Locate the cell with the specified text and output its (X, Y) center coordinate. 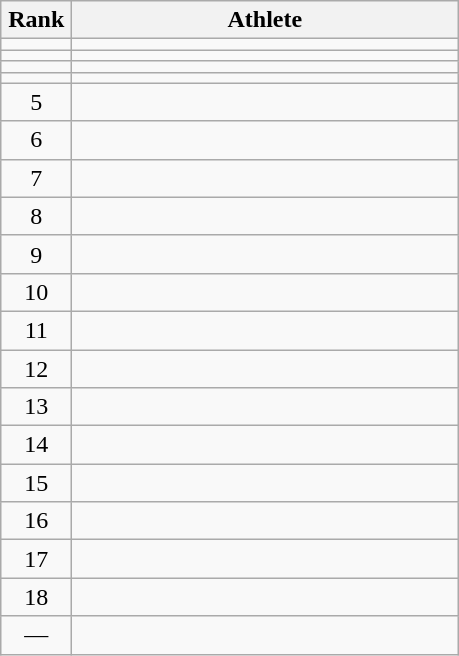
Athlete (265, 20)
17 (36, 559)
9 (36, 254)
8 (36, 216)
— (36, 635)
10 (36, 292)
Rank (36, 20)
15 (36, 483)
12 (36, 369)
18 (36, 597)
14 (36, 445)
7 (36, 178)
11 (36, 330)
16 (36, 521)
6 (36, 140)
13 (36, 407)
5 (36, 102)
